Provide the [x, y] coordinate of the cell's center where the given text is located.  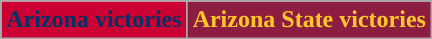
Arizona State victories [309, 20]
Arizona victories [94, 20]
